Scan for the cell matching the given text and deliver its (X, Y) coordinate at center. 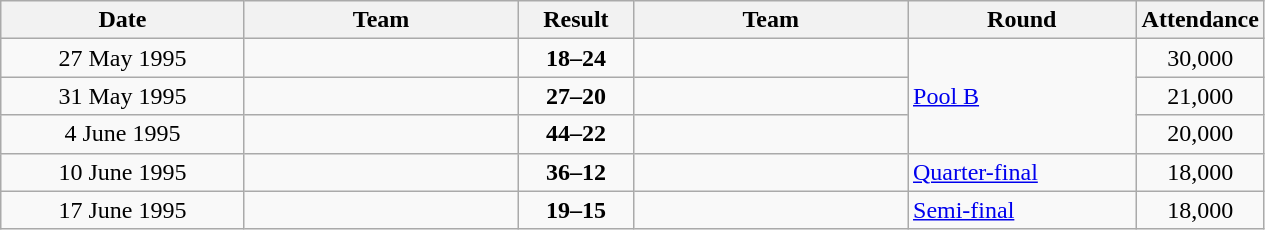
Date (123, 20)
10 June 1995 (123, 172)
20,000 (1200, 134)
Semi-final (1022, 210)
Pool B (1022, 96)
27 May 1995 (123, 58)
44–22 (576, 134)
27–20 (576, 96)
Attendance (1200, 20)
21,000 (1200, 96)
Round (1022, 20)
Quarter-final (1022, 172)
18–24 (576, 58)
31 May 1995 (123, 96)
17 June 1995 (123, 210)
19–15 (576, 210)
36–12 (576, 172)
4 June 1995 (123, 134)
Result (576, 20)
30,000 (1200, 58)
